Provide the (x, y) coordinate of the cell's center where the given text is located.  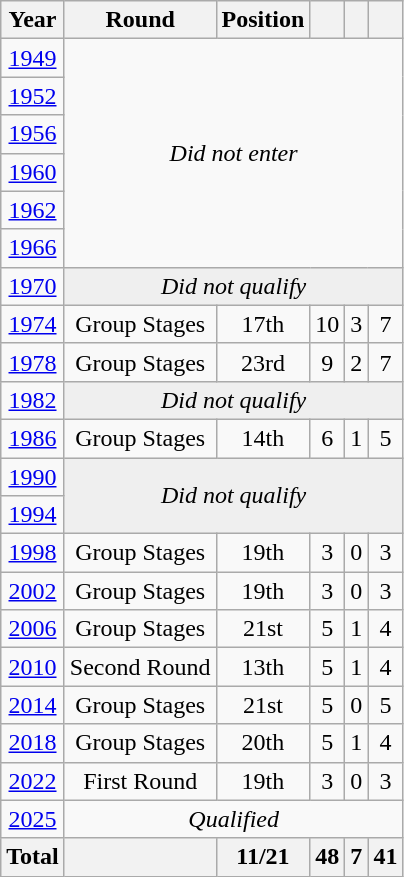
6 (328, 438)
2022 (33, 781)
1960 (33, 172)
11/21 (263, 857)
1986 (33, 438)
1949 (33, 58)
1994 (33, 515)
1966 (33, 248)
2014 (33, 705)
Position (263, 20)
2002 (33, 591)
Did not enter (234, 153)
1952 (33, 96)
1978 (33, 362)
2025 (33, 819)
1974 (33, 324)
Year (33, 20)
2 (356, 362)
Total (33, 857)
17th (263, 324)
20th (263, 743)
1970 (33, 286)
41 (386, 857)
10 (328, 324)
1962 (33, 210)
9 (328, 362)
13th (263, 667)
2018 (33, 743)
1982 (33, 400)
2010 (33, 667)
First Round (140, 781)
2006 (33, 629)
14th (263, 438)
23rd (263, 362)
1990 (33, 477)
Second Round (140, 667)
1956 (33, 134)
1998 (33, 553)
48 (328, 857)
Qualified (234, 819)
Round (140, 20)
